Capture the cell that displays the provided text and extract its [x, y] central coordinate. 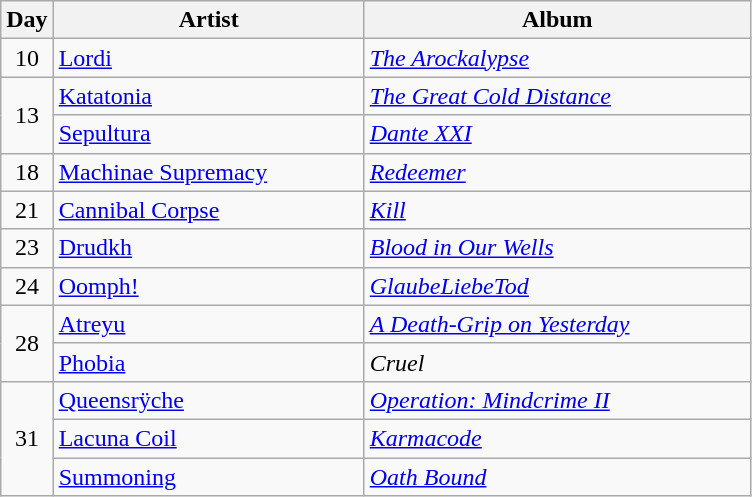
Drudkh [208, 248]
Oath Bound [557, 477]
Blood in Our Wells [557, 248]
24 [27, 286]
The Great Cold Distance [557, 96]
The Arockalypse [557, 58]
GlaubeLiebeTod [557, 286]
13 [27, 115]
Sepultura [208, 134]
Kill [557, 210]
Operation: Mindcrime II [557, 400]
Atreyu [208, 324]
Day [27, 20]
23 [27, 248]
21 [27, 210]
Artist [208, 20]
Redeemer [557, 172]
Oomph! [208, 286]
Lacuna Coil [208, 438]
Queensrÿche [208, 400]
Phobia [208, 362]
31 [27, 438]
Lordi [208, 58]
Cruel [557, 362]
Karmacode [557, 438]
18 [27, 172]
Dante XXI [557, 134]
Katatonia [208, 96]
Machinae Supremacy [208, 172]
Album [557, 20]
28 [27, 343]
Summoning [208, 477]
10 [27, 58]
Cannibal Corpse [208, 210]
A Death-Grip on Yesterday [557, 324]
